For the text-containing cell, return its midpoint in (x, y) coordinate format. 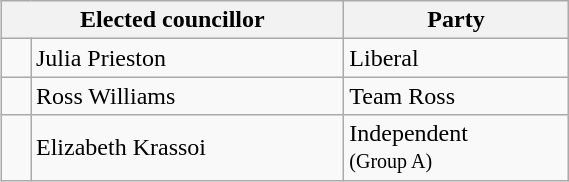
Elected councillor (172, 20)
Liberal (456, 58)
Elizabeth Krassoi (186, 148)
Party (456, 20)
Independent (Group A) (456, 148)
Ross Williams (186, 96)
Julia Prieston (186, 58)
Team Ross (456, 96)
